From the cell containing the given text, extract its center point as (x, y) coordinate. 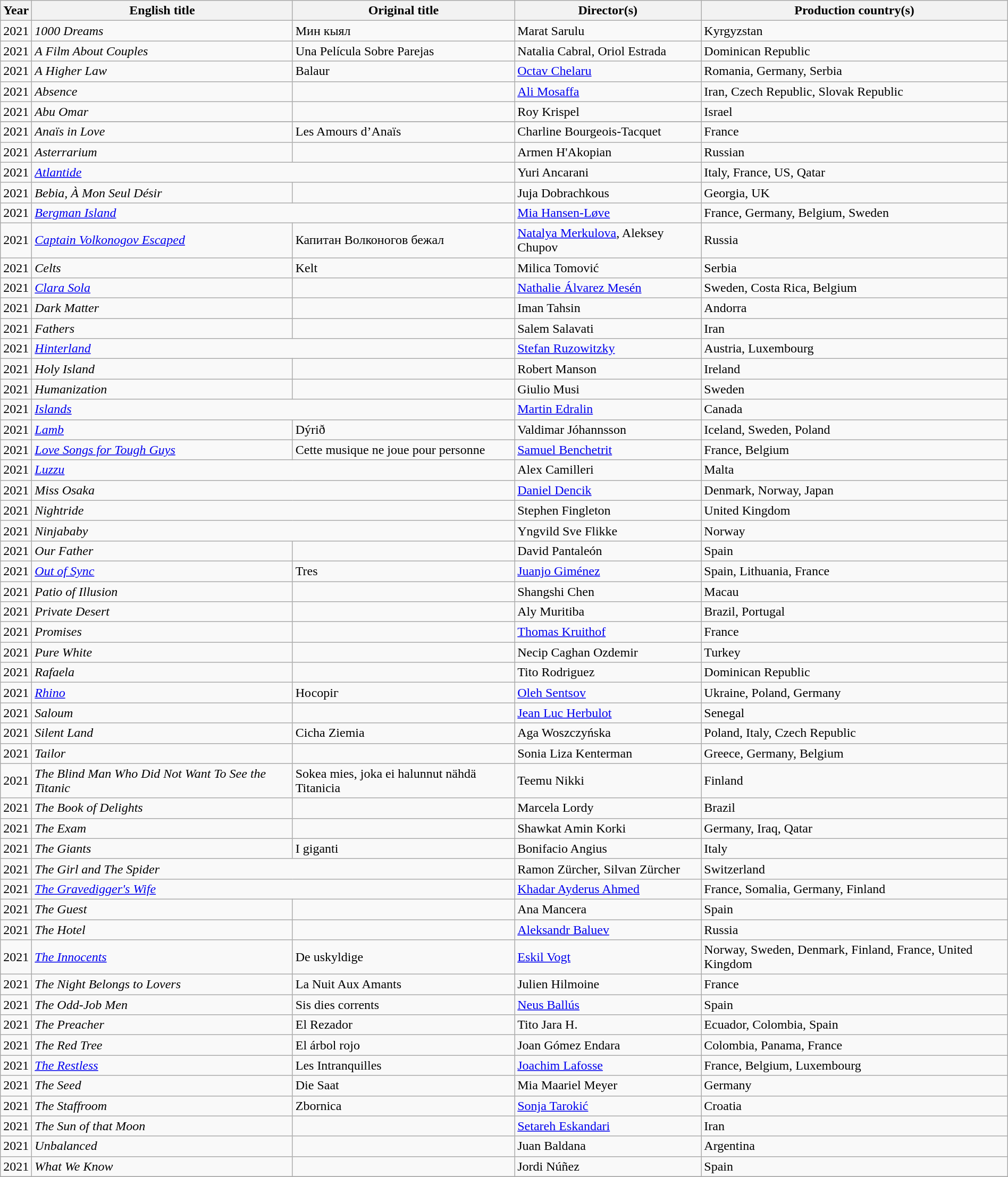
Silent Land (162, 733)
Dýrið (404, 430)
Humanization (162, 389)
Serbia (854, 267)
Sokea mies, joka ei halunnut nähdä Titanicia (404, 780)
Natalya Merkulova, Aleksey Chupov (608, 240)
The Blind Man Who Did Not Want To See the Titanic (162, 780)
Robert Manson (608, 369)
United Kingdom (854, 510)
Norway (854, 531)
Anaïs in Love (162, 132)
Ali Mosaffa (608, 91)
France, Germany, Belgium, Sweden (854, 213)
Oleh Sentsov (608, 693)
Nightride (273, 510)
Malta (854, 470)
Brazil (854, 808)
Les Amours d’Anaïs (404, 132)
Croatia (854, 1106)
Salem Salavati (608, 329)
Iman Tahsin (608, 308)
Italy, France, US, Qatar (854, 172)
Sonja Tarokić (608, 1106)
The Exam (162, 828)
Original title (404, 11)
Necip Caghan Ozdemir (608, 652)
The Restless (162, 1065)
The Preacher (162, 1025)
La Nuit Aux Amants (404, 985)
Daniel Dencik (608, 490)
Finland (854, 780)
Tailor (162, 753)
Juja Dobrachkous (608, 192)
Thomas Kruithof (608, 632)
Bergman Island (273, 213)
Mia Maariel Meyer (608, 1086)
Holy Island (162, 369)
Unbalanced (162, 1146)
The Giants (162, 848)
The Red Tree (162, 1045)
France, Belgium, Luxembourg (854, 1065)
Sweden (854, 389)
Canada (854, 409)
Andorra (854, 308)
Argentina (854, 1146)
Director(s) (608, 11)
Lamb (162, 430)
English title (162, 11)
Teemu Nikki (608, 780)
Germany (854, 1086)
El Rezador (404, 1025)
Charline Bourgeois-Tacquet (608, 132)
What We Know (162, 1166)
Ramon Zürcher, Silvan Zürcher (608, 869)
Love Songs for Tough Guys (162, 450)
Joachim Lafosse (608, 1065)
Abu Omar (162, 112)
Sonia Liza Kenterman (608, 753)
1000 Dreams (162, 31)
Julien Hilmoine (608, 985)
Marat Sarulu (608, 31)
I giganti (404, 848)
Poland, Italy, Czech Republic (854, 733)
Мин кыял (404, 31)
Hinterland (273, 349)
Miss Osaka (273, 490)
Milica Tomović (608, 267)
Yuri Ancarani (608, 172)
Production country(s) (854, 11)
Zbornica (404, 1106)
Austria, Luxembourg (854, 349)
Nathalie Álvarez Mesén (608, 288)
Senegal (854, 713)
Georgia, UK (854, 192)
Shawkat Amin Korki (608, 828)
Kyrgyzstan (854, 31)
Germany, Iraq, Qatar (854, 828)
Jordi Núñez (608, 1166)
Out of Sync (162, 571)
Year (16, 11)
Stefan Ruzowitzky (608, 349)
The Sun of that Moon (162, 1126)
The Innocents (162, 957)
Tito Jara H. (608, 1025)
Samuel Benchetrit (608, 450)
Valdimar Jóhannsson (608, 430)
Private Desert (162, 612)
Mia Hansen-Løve (608, 213)
The Staffroom (162, 1106)
De uskyldige (404, 957)
Tres (404, 571)
Eskil Vogt (608, 957)
Juan Baldana (608, 1146)
Носоріг (404, 693)
Cette musique ne joue pour personne (404, 450)
Marcela Lordy (608, 808)
Jean Luc Herbulot (608, 713)
David Pantaleón (608, 551)
The Night Belongs to Lovers (162, 985)
Fathers (162, 329)
The Book of Delights (162, 808)
Joan Gómez Endara (608, 1045)
Turkey (854, 652)
Atlantide (273, 172)
Armen H'Akopian (608, 152)
Die Saat (404, 1086)
Yngvild Sve Flikke (608, 531)
Denmark, Norway, Japan (854, 490)
Octav Chelaru (608, 71)
Greece, Germany, Belgium (854, 753)
Roy Krispel (608, 112)
Stephen Fingleton (608, 510)
Martin Edralin (608, 409)
Bebia, À Mon Seul Désir (162, 192)
Una Película Sobre Parejas (404, 51)
A Higher Law (162, 71)
Brazil, Portugal (854, 612)
Promises (162, 632)
Captain Volkonogov Escaped (162, 240)
Sweden, Costa Rica, Belgium (854, 288)
Juanjo Giménez (608, 571)
Khadar Ayderus Ahmed (608, 889)
Bonifacio Angius (608, 848)
Russian (854, 152)
Cicha Ziemia (404, 733)
Kelt (404, 267)
Aly Muritiba (608, 612)
El árbol rojo (404, 1045)
Celts (162, 267)
Dark Matter (162, 308)
Shangshi Chen (608, 592)
Setareh Eskandari (608, 1126)
Капитан Волконогов бежал (404, 240)
Our Father (162, 551)
Ana Mancera (608, 909)
Israel (854, 112)
Ninjababy (273, 531)
Islands (273, 409)
Ecuador, Colombia, Spain (854, 1025)
Clara Sola (162, 288)
Romania, Germany, Serbia (854, 71)
France, Somalia, Germany, Finland (854, 889)
Rafaela (162, 672)
Macau (854, 592)
Norway, Sweden, Denmark, Finland, France, United Kingdom (854, 957)
Aga Woszczyńska (608, 733)
Neus Ballús (608, 1005)
Aleksandr Baluev (608, 930)
The Seed (162, 1086)
The Hotel (162, 930)
Absence (162, 91)
Patio of Illusion (162, 592)
Saloum (162, 713)
A Film About Couples (162, 51)
Natalia Cabral, Oriol Estrada (608, 51)
Giulio Musi (608, 389)
Luzzu (273, 470)
Switzerland (854, 869)
The Girl and The Spider (273, 869)
The Gravedigger's Wife (273, 889)
The Guest (162, 909)
Spain, Lithuania, France (854, 571)
Pure White (162, 652)
Ukraine, Poland, Germany (854, 693)
Italy (854, 848)
Rhino (162, 693)
Les Intranquilles (404, 1065)
Tito Rodriguez (608, 672)
Sis dies corrents (404, 1005)
France, Belgium (854, 450)
Iceland, Sweden, Poland (854, 430)
Iran, Czech Republic, Slovak Republic (854, 91)
Alex Camilleri (608, 470)
Ireland (854, 369)
Colombia, Panama, France (854, 1045)
Asterrarium (162, 152)
The Odd-Job Men (162, 1005)
Balaur (404, 71)
